Search for the cell housing the specified text and yield its [X, Y] center coordinate. 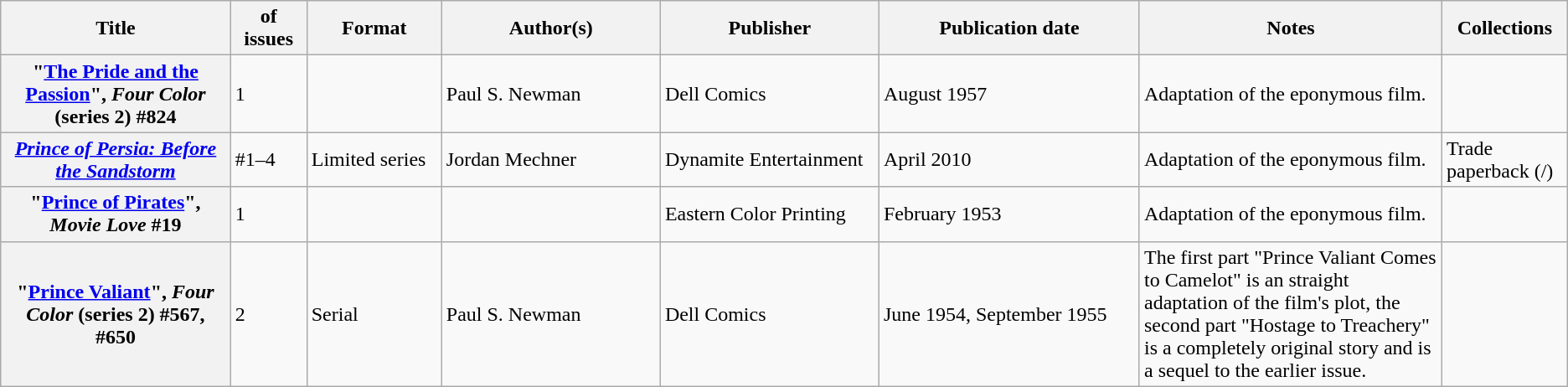
Publication date [1008, 28]
Publisher [769, 28]
"Prince Valiant", Four Color (series 2) #567, #650 [116, 313]
February 1953 [1008, 214]
Dynamite Entertainment [769, 159]
August 1957 [1008, 94]
Prince of Persia: Before the Sandstorm [116, 159]
Format [374, 28]
Collections [1505, 28]
"Prince of Pirates", Movie Love #19 [116, 214]
2 [268, 313]
"The Pride and the Passion", Four Color (series 2) #824 [116, 94]
#1–4 [268, 159]
of issues [268, 28]
April 2010 [1008, 159]
Trade paperback (/) [1505, 159]
June 1954, September 1955 [1008, 313]
Title [116, 28]
Jordan Mechner [551, 159]
Eastern Color Printing [769, 214]
Serial [374, 313]
Notes [1290, 28]
Limited series [374, 159]
Author(s) [551, 28]
